Extract the [X, Y] coordinate from the center of the cell holding the provided text.  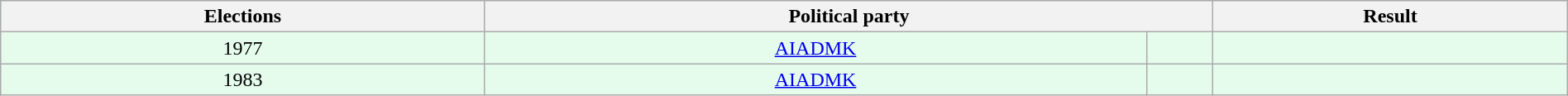
Result [1391, 17]
Elections [243, 17]
1977 [243, 48]
Political party [849, 17]
1983 [243, 79]
